Identify which cell holds the provided text, then report its (x, y) central coordinate. 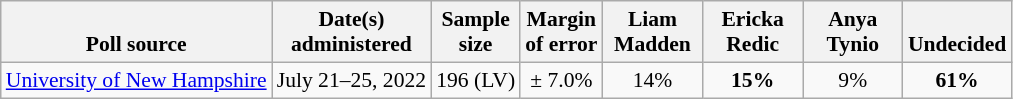
University of New Hampshire (136, 80)
ErickaRedic (753, 32)
196 (LV) (476, 80)
15% (753, 80)
14% (652, 80)
July 21–25, 2022 (352, 80)
± 7.0% (561, 80)
Undecided (957, 32)
AnyaTynio (853, 32)
Samplesize (476, 32)
Date(s)administered (352, 32)
9% (853, 80)
Marginof error (561, 32)
LiamMadden (652, 32)
61% (957, 80)
Poll source (136, 32)
